Find where the given text appears and provide that cell's center as [X, Y] coordinate. 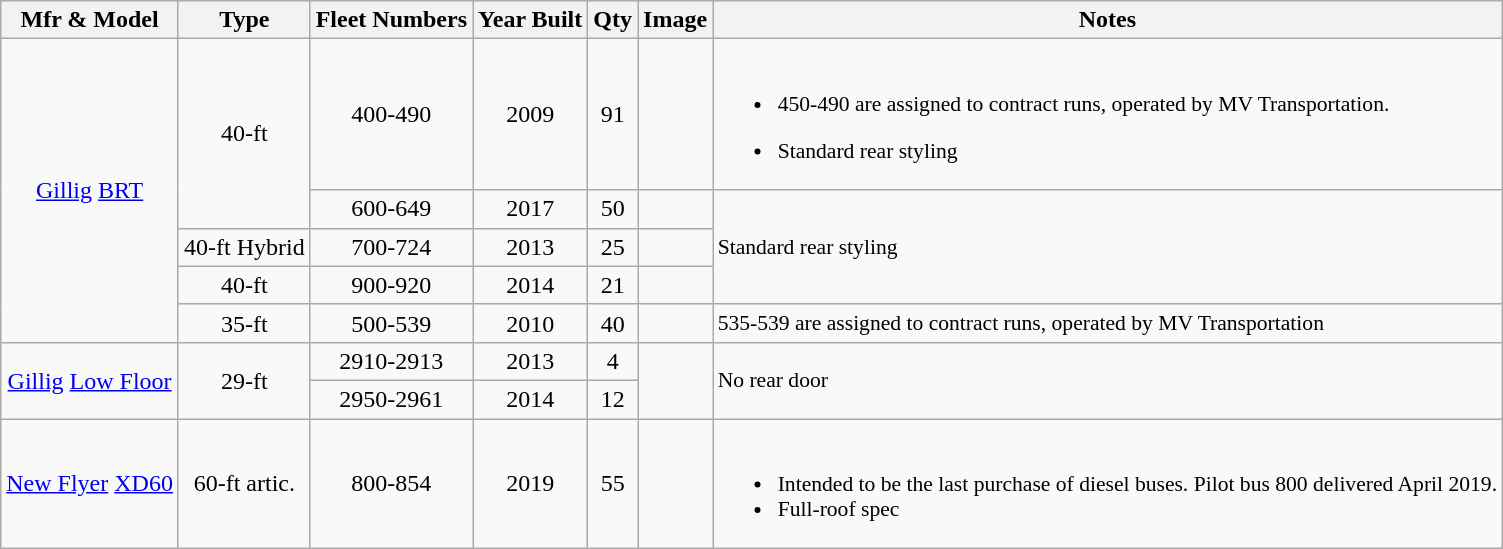
60-ft artic. [244, 484]
Intended to be the last purchase of diesel buses. Pilot bus 800 delivered April 2019.Full-roof spec [1108, 484]
2009 [530, 114]
35-ft [244, 323]
50 [613, 209]
29-ft [244, 380]
450-490 are assigned to contract runs, operated by MV Transportation.Standard rear styling [1108, 114]
25 [613, 247]
No rear door [1108, 380]
2017 [530, 209]
Type [244, 20]
21 [613, 285]
700-724 [391, 247]
New Flyer XD60 [90, 484]
40-ft Hybrid [244, 247]
2019 [530, 484]
Fleet Numbers [391, 20]
900-920 [391, 285]
40 [613, 323]
91 [613, 114]
4 [613, 361]
500-539 [391, 323]
Mfr & Model [90, 20]
Year Built [530, 20]
400-490 [391, 114]
Gillig BRT [90, 191]
12 [613, 400]
Gillig Low Floor [90, 380]
2010 [530, 323]
Standard rear styling [1108, 247]
55 [613, 484]
600-649 [391, 209]
Qty [613, 20]
800-854 [391, 484]
Notes [1108, 20]
535-539 are assigned to contract runs, operated by MV Transportation [1108, 323]
2910-2913 [391, 361]
2950-2961 [391, 400]
Image [676, 20]
